For the text-containing cell, return its midpoint in [x, y] coordinate format. 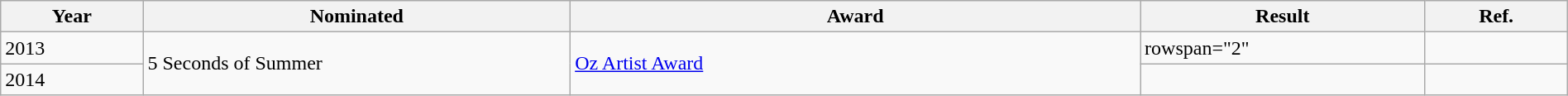
Ref. [1496, 17]
Result [1283, 17]
2013 [72, 48]
Oz Artist Award [855, 64]
rowspan="2" [1283, 48]
Year [72, 17]
Nominated [357, 17]
Award [855, 17]
2014 [72, 79]
5 Seconds of Summer [357, 64]
